Identify which cell holds the provided text, then report its [x, y] central coordinate. 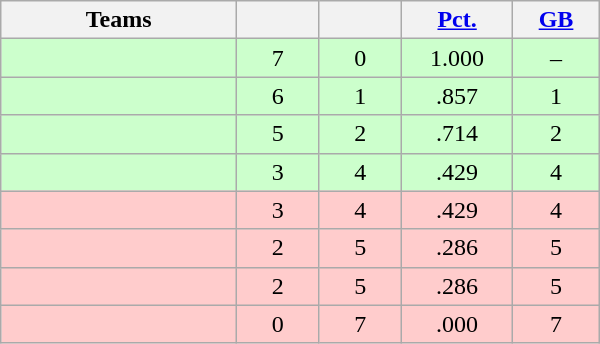
.857 [456, 96]
Pct. [456, 20]
Teams [119, 20]
6 [277, 96]
GB [556, 20]
1.000 [456, 58]
– [556, 58]
.714 [456, 134]
.000 [456, 324]
